For the text-containing cell, return its midpoint in (x, y) coordinate format. 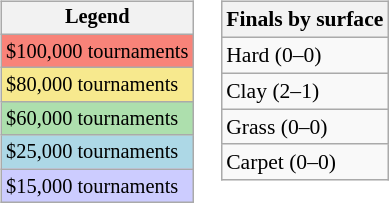
$15,000 tournaments (97, 186)
Grass (0–0) (304, 127)
$100,000 tournaments (97, 51)
Clay (2–1) (304, 91)
Carpet (0–0) (304, 162)
Finals by surface (304, 20)
$60,000 tournaments (97, 119)
Legend (97, 18)
$25,000 tournaments (97, 152)
Hard (0–0) (304, 55)
$80,000 tournaments (97, 85)
